Find where the given text appears and provide that cell's center as [x, y] coordinate. 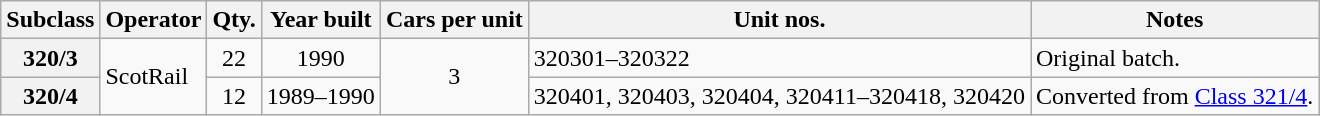
3 [454, 77]
Qty. [234, 20]
1990 [320, 58]
22 [234, 58]
Notes [1174, 20]
Year built [320, 20]
Original batch. [1174, 58]
Converted from Class 321/4. [1174, 96]
Subclass [50, 20]
Cars per unit [454, 20]
320/3 [50, 58]
ScotRail [154, 77]
12 [234, 96]
Unit nos. [779, 20]
320/4 [50, 96]
320301–320322 [779, 58]
Operator [154, 20]
320401, 320403, 320404, 320411–320418, 320420 [779, 96]
1989–1990 [320, 96]
